Output the (x, y) coordinate of the center of the cell containing the given text.  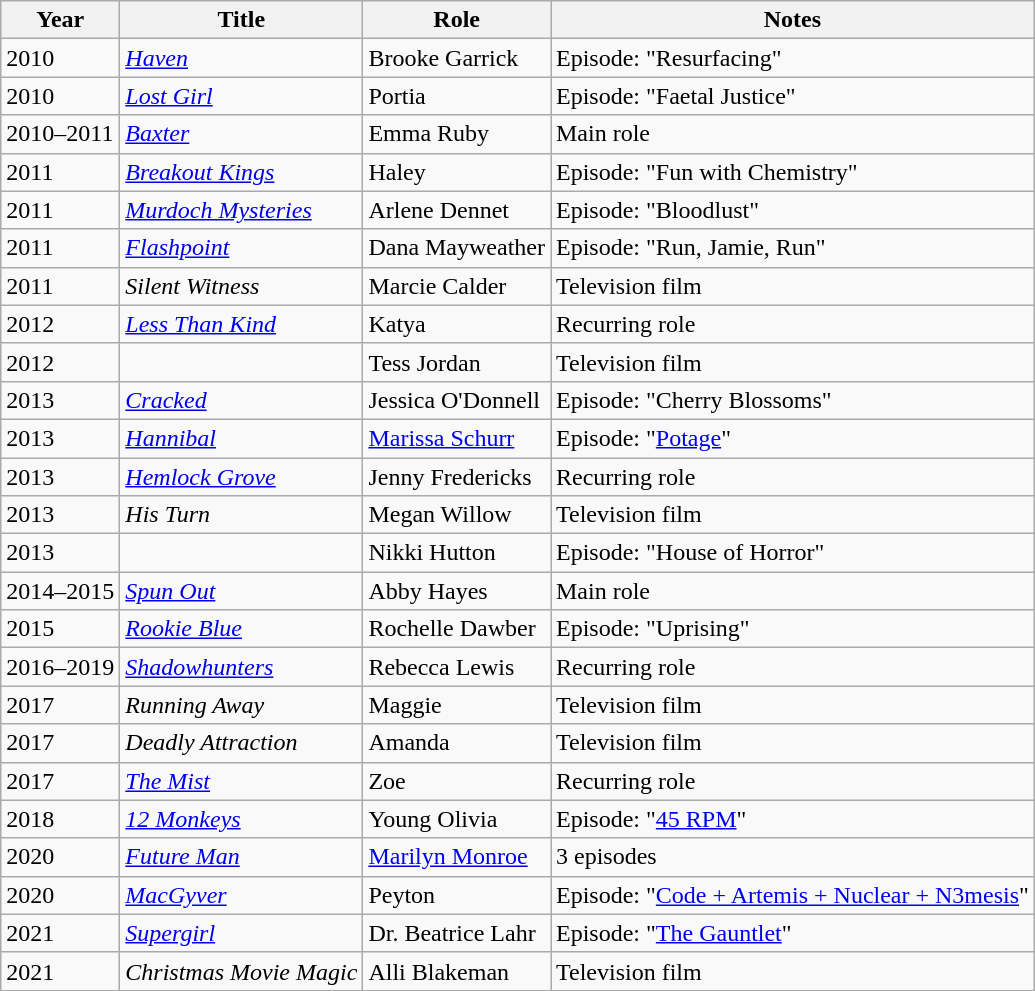
Megan Willow (457, 515)
Portia (457, 96)
Marissa Schurr (457, 438)
Supergirl (242, 933)
Episode: "Faetal Justice" (792, 96)
Young Olivia (457, 819)
His Turn (242, 515)
Lost Girl (242, 96)
12 Monkeys (242, 819)
2018 (60, 819)
Year (60, 20)
Dr. Beatrice Lahr (457, 933)
Emma Ruby (457, 134)
Episode: "The Gauntlet" (792, 933)
Title (242, 20)
Alli Blakeman (457, 971)
Rookie Blue (242, 629)
Haley (457, 172)
Jenny Fredericks (457, 477)
The Mist (242, 781)
Notes (792, 20)
2014–2015 (60, 591)
Episode: "Resurfacing" (792, 58)
Katya (457, 324)
Breakout Kings (242, 172)
Silent Witness (242, 286)
Episode: "Fun with Chemistry" (792, 172)
Rochelle Dawber (457, 629)
Future Man (242, 857)
Flashpoint (242, 248)
Arlene Dennet (457, 210)
Episode: "Code + Artemis + Nuclear + N3mesis" (792, 895)
Peyton (457, 895)
Marcie Calder (457, 286)
Dana Mayweather (457, 248)
Baxter (242, 134)
Episode: "Run, Jamie, Run" (792, 248)
Episode: "Bloodlust" (792, 210)
Episode: "Uprising" (792, 629)
3 episodes (792, 857)
MacGyver (242, 895)
Episode: "45 RPM" (792, 819)
Running Away (242, 705)
Cracked (242, 400)
Spun Out (242, 591)
Hemlock Grove (242, 477)
Nikki Hutton (457, 553)
Amanda (457, 743)
Marilyn Monroe (457, 857)
Jessica O'Donnell (457, 400)
Abby Hayes (457, 591)
Shadowhunters (242, 667)
Role (457, 20)
Maggie (457, 705)
Tess Jordan (457, 362)
2015 (60, 629)
Haven (242, 58)
Zoe (457, 781)
2010–2011 (60, 134)
Rebecca Lewis (457, 667)
Deadly Attraction (242, 743)
Episode: "House of Horror" (792, 553)
Christmas Movie Magic (242, 971)
Brooke Garrick (457, 58)
Episode: "Potage" (792, 438)
2016–2019 (60, 667)
Hannibal (242, 438)
Episode: "Cherry Blossoms" (792, 400)
Murdoch Mysteries (242, 210)
Less Than Kind (242, 324)
